Find where the given text appears and provide that cell's center as [x, y] coordinate. 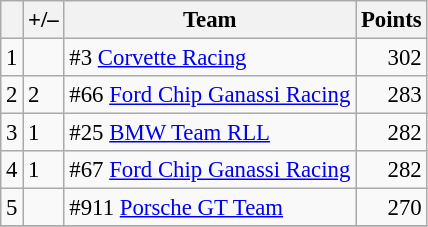
5 [12, 208]
Points [392, 20]
4 [12, 170]
3 [12, 133]
#67 Ford Chip Ganassi Racing [210, 170]
Team [210, 20]
283 [392, 95]
270 [392, 208]
302 [392, 58]
#3 Corvette Racing [210, 58]
#66 Ford Chip Ganassi Racing [210, 95]
#25 BMW Team RLL [210, 133]
+/– [44, 20]
#911 Porsche GT Team [210, 208]
